Return [x, y] of the center of cell containing provided text 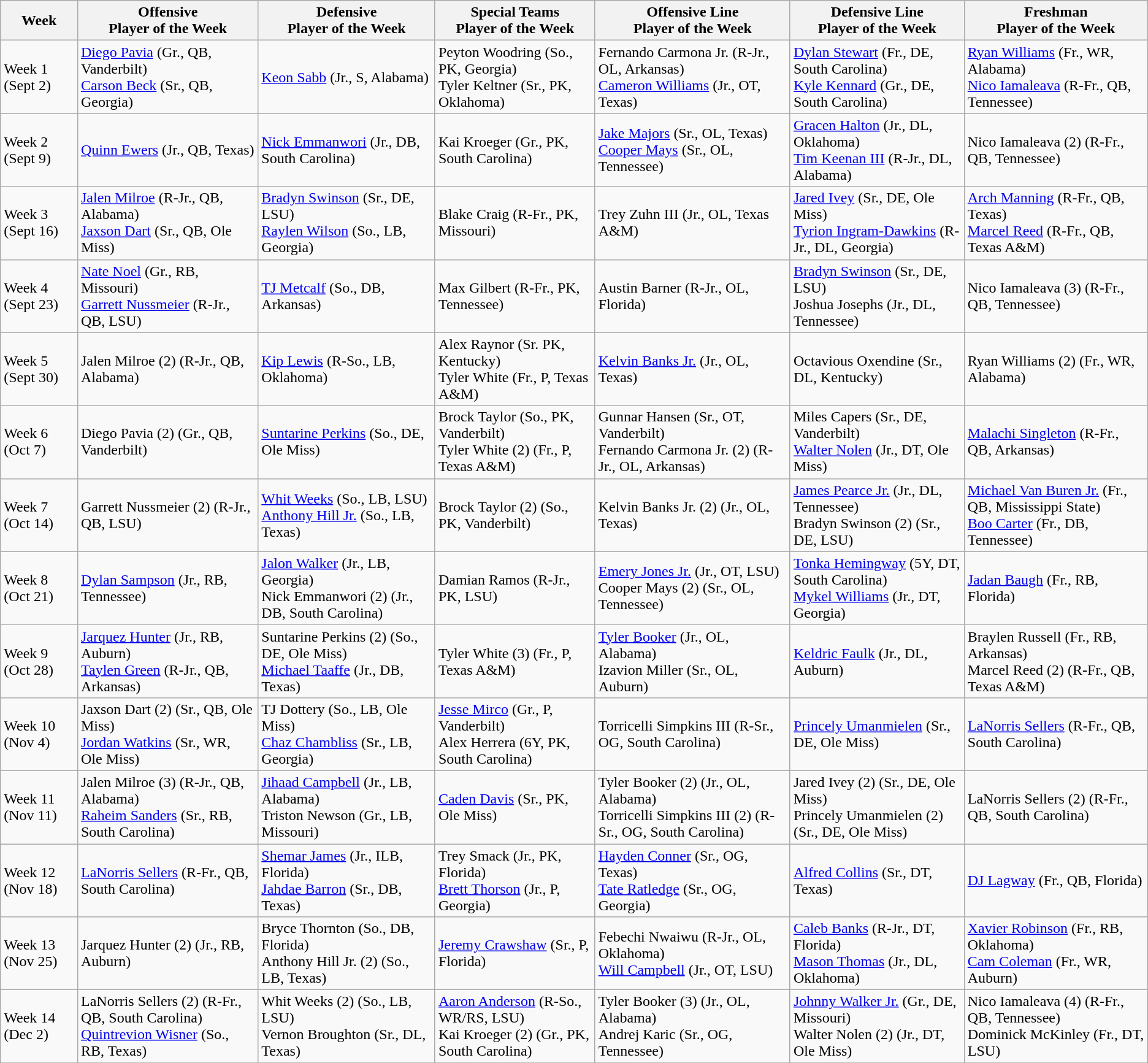
Jalen Milroe (3) (R-Jr., QB, Alabama) Raheim Sanders (Sr., RB, South Carolina) [167, 807]
Bryce Thornton (So., DB, Florida) Anthony Hill Jr. (2) (So., LB, Texas) [347, 953]
TJ Dottery (So., LB, Ole Miss) Chaz Chambliss (Sr., LB, Georgia) [347, 734]
Jake Majors (Sr., OL, Texas) Cooper Mays (Sr., OL, Tennessee) [692, 150]
Week 9 (Oct 28) [39, 661]
Damian Ramos (R-Jr., PK, LSU) [515, 588]
Week 13 (Nov 25) [39, 953]
Aaron Anderson (R-So., WR/RS, LSU) Kai Kroeger (2) (Gr., PK, South Carolina) [515, 1027]
Jared Ivey (2) (Sr., DE, Ole Miss) Princely Umanmielen (2) (Sr., DE, Ole Miss) [877, 807]
Gracen Halton (Jr., DL, Oklahoma) Tim Keenan III (R-Jr., DL, Alabama) [877, 150]
Nico Iamaleava (4) (R-Fr., QB, Tennessee) Dominick McKinley (Fr., DT, LSU) [1056, 1027]
Nico Iamaleava (3) (R-Fr., QB, Tennessee) [1056, 296]
Suntarine Perkins (So., DE, Ole Miss) [347, 442]
Nico Iamaleava (2) (R-Fr., QB, Tennessee) [1056, 150]
Week 6 (Oct 7) [39, 442]
Nick Emmanwori (Jr., DB, South Carolina) [347, 150]
Defensive LinePlayer of the Week [877, 21]
Kai Kroeger (Gr., PK, South Carolina) [515, 150]
Week 8 (Oct 21) [39, 588]
Brock Taylor (So., PK, Vanderbilt) Tyler White (2) (Fr., P, Texas A&M) [515, 442]
Jadan Baugh (Fr., RB, Florida) [1056, 588]
Nate Noel (Gr., RB, Missouri) Garrett Nussmeier (R-Jr., QB, LSU) [167, 296]
Princely Umanmielen (Sr., DE, Ole Miss) [877, 734]
Week 1 (Sept 2) [39, 77]
DJ Lagway (Fr., QB, Florida) [1056, 881]
Jaxson Dart (2) (Sr., QB, Ole Miss) Jordan Watkins (Sr., WR, Ole Miss) [167, 734]
Jalen Milroe (2) (R-Jr., QB, Alabama) [167, 369]
Miles Capers (Sr., DE, Vanderbilt) Walter Nolen (Jr., DT, Ole Miss) [877, 442]
Febechi Nwaiwu (R-Jr., OL, Oklahoma) Will Campbell (Jr., OT, LSU) [692, 953]
Gunnar Hansen (Sr., OT, Vanderbilt) Fernando Carmona Jr. (2) (R-Jr., OL, Arkansas) [692, 442]
Offensive LinePlayer of the Week [692, 21]
Alfred Collins (Sr., DT, Texas) [877, 881]
Dylan Stewart (Fr., DE, South Carolina)Kyle Kennard (Gr., DE, South Carolina) [877, 77]
Tyler Booker (2) (Jr., OL, Alabama) Torricelli Simpkins III (2) (R-Sr., OG, South Carolina) [692, 807]
Blake Craig (R-Fr., PK, Missouri) [515, 223]
Jarquez Hunter (2) (Jr., RB, Auburn) [167, 953]
Fernando Carmona Jr. (R-Jr., OL, Arkansas) Cameron Williams (Jr., OT, Texas) [692, 77]
Diego Pavia (2) (Gr., QB, Vanderbilt) [167, 442]
Whit Weeks (2) (So., LB, LSU) Vernon Broughton (Sr., DL, Texas) [347, 1027]
Tyler Booker (3) (Jr., OL, Alabama) Andrej Karic (Sr., OG, Tennessee) [692, 1027]
Week 10 (Nov 4) [39, 734]
Garrett Nussmeier (2) (R-Jr., QB, LSU) [167, 515]
Kelvin Banks Jr. (2) (Jr., OL, Texas) [692, 515]
Trey Zuhn III (Jr., OL, Texas A&M) [692, 223]
Jarquez Hunter (Jr., RB, Auburn) Taylen Green (R-Jr., QB, Arkansas) [167, 661]
Week 5 (Sept 30) [39, 369]
Johnny Walker Jr. (Gr., DE, Missouri) Walter Nolen (2) (Jr., DT, Ole Miss) [877, 1027]
Jalen Milroe (R-Jr., QB, Alabama) Jaxson Dart (Sr., QB, Ole Miss) [167, 223]
Brock Taylor (2) (So., PK, Vanderbilt) [515, 515]
LaNorris Sellers (2) (R-Fr., QB, South Carolina) Quintrevion Wisner (So., RB, Texas) [167, 1027]
Week 2 (Sept 9) [39, 150]
Dylan Sampson (Jr., RB, Tennessee) [167, 588]
TJ Metcalf (So., DB, Arkansas) [347, 296]
Austin Barner (R-Jr., OL, Florida) [692, 296]
Torricelli Simpkins III (R-Sr., OG, South Carolina) [692, 734]
Week 7 (Oct 14) [39, 515]
Ryan Williams (2) (Fr., WR, Alabama) [1056, 369]
Whit Weeks (So., LB, LSU) Anthony Hill Jr. (So., LB, Texas) [347, 515]
Suntarine Perkins (2) (So., DE, Ole Miss) Michael Taaffe (Jr., DB, Texas) [347, 661]
Braylen Russell (Fr., RB, Arkansas) Marcel Reed (2) (R-Fr., QB, Texas A&M) [1056, 661]
Jeremy Crawshaw (Sr., P, Florida) [515, 953]
Diego Pavia (Gr., QB, Vanderbilt) Carson Beck (Sr., QB, Georgia) [167, 77]
FreshmanPlayer of the Week [1056, 21]
Week 12 (Nov 18) [39, 881]
Jalon Walker (Jr., LB, Georgia) Nick Emmanwori (2) (Jr., DB, South Carolina) [347, 588]
Tyler Booker (Jr., OL, Alabama) Izavion Miller (Sr., OL, Auburn) [692, 661]
Arch Manning (R-Fr., QB, Texas) Marcel Reed (R-Fr., QB, Texas A&M) [1056, 223]
Max Gilbert (R-Fr., PK, Tennessee) [515, 296]
OffensivePlayer of the Week [167, 21]
Octavious Oxendine (Sr., DL, Kentucky) [877, 369]
Week 11 (Nov 11) [39, 807]
Emery Jones Jr. (Jr., OT, LSU) Cooper Mays (2) (Sr., OL, Tennessee) [692, 588]
Week 3 (Sept 16) [39, 223]
Tonka Hemingway (5Y, DT, South Carolina) Mykel Williams (Jr., DT, Georgia) [877, 588]
Keon Sabb (Jr., S, Alabama) [347, 77]
Xavier Robinson (Fr., RB, Oklahoma) Cam Coleman (Fr., WR, Auburn) [1056, 953]
Bradyn Swinson (Sr., DE, LSU) Raylen Wilson (So., LB, Georgia) [347, 223]
James Pearce Jr. (Jr., DL, Tennessee) Bradyn Swinson (2) (Sr., DE, LSU) [877, 515]
Kelvin Banks Jr. (Jr., OL, Texas) [692, 369]
Hayden Conner (Sr., OG, Texas) Tate Ratledge (Sr., OG, Georgia) [692, 881]
Keldric Faulk (Jr., DL, Auburn) [877, 661]
Shemar James (Jr., ILB, Florida) Jahdae Barron (Sr., DB, Texas) [347, 881]
DefensivePlayer of the Week [347, 21]
Quinn Ewers (Jr., QB, Texas) [167, 150]
Peyton Woodring (So., PK, Georgia) Tyler Keltner (Sr., PK, Oklahoma) [515, 77]
Jared Ivey (Sr., DE, Ole Miss) Tyrion Ingram-Dawkins (R-Jr., DL, Georgia) [877, 223]
Week 4 (Sept 23) [39, 296]
Alex Raynor (Sr. PK, Kentucky) Tyler White (Fr., P, Texas A&M) [515, 369]
Jesse Mirco (Gr., P, Vanderbilt) Alex Herrera (6Y, PK, South Carolina) [515, 734]
Week 14 (Dec 2) [39, 1027]
Caleb Banks (R-Jr., DT, Florida) Mason Thomas (Jr., DL, Oklahoma) [877, 953]
Malachi Singleton (R-Fr., QB, Arkansas) [1056, 442]
Week [39, 21]
Jihaad Campbell (Jr., LB, Alabama) Triston Newson (Gr., LB, Missouri) [347, 807]
Michael Van Buren Jr. (Fr., QB, Mississippi State) Boo Carter (Fr., DB, Tennessee) [1056, 515]
Tyler White (3) (Fr., P, Texas A&M) [515, 661]
Ryan Williams (Fr., WR, Alabama) Nico Iamaleava (R-Fr., QB, Tennessee) [1056, 77]
Bradyn Swinson (Sr., DE, LSU) Joshua Josephs (Jr., DL, Tennessee) [877, 296]
Trey Smack (Jr., PK, Florida) Brett Thorson (Jr., P, Georgia) [515, 881]
Caden Davis (Sr., PK, Ole Miss) [515, 807]
Special TeamsPlayer of the Week [515, 21]
Kip Lewis (R-So., LB, Oklahoma) [347, 369]
LaNorris Sellers (2) (R-Fr., QB, South Carolina) [1056, 807]
